Scan for the cell matching the given text and deliver its [x, y] coordinate at center. 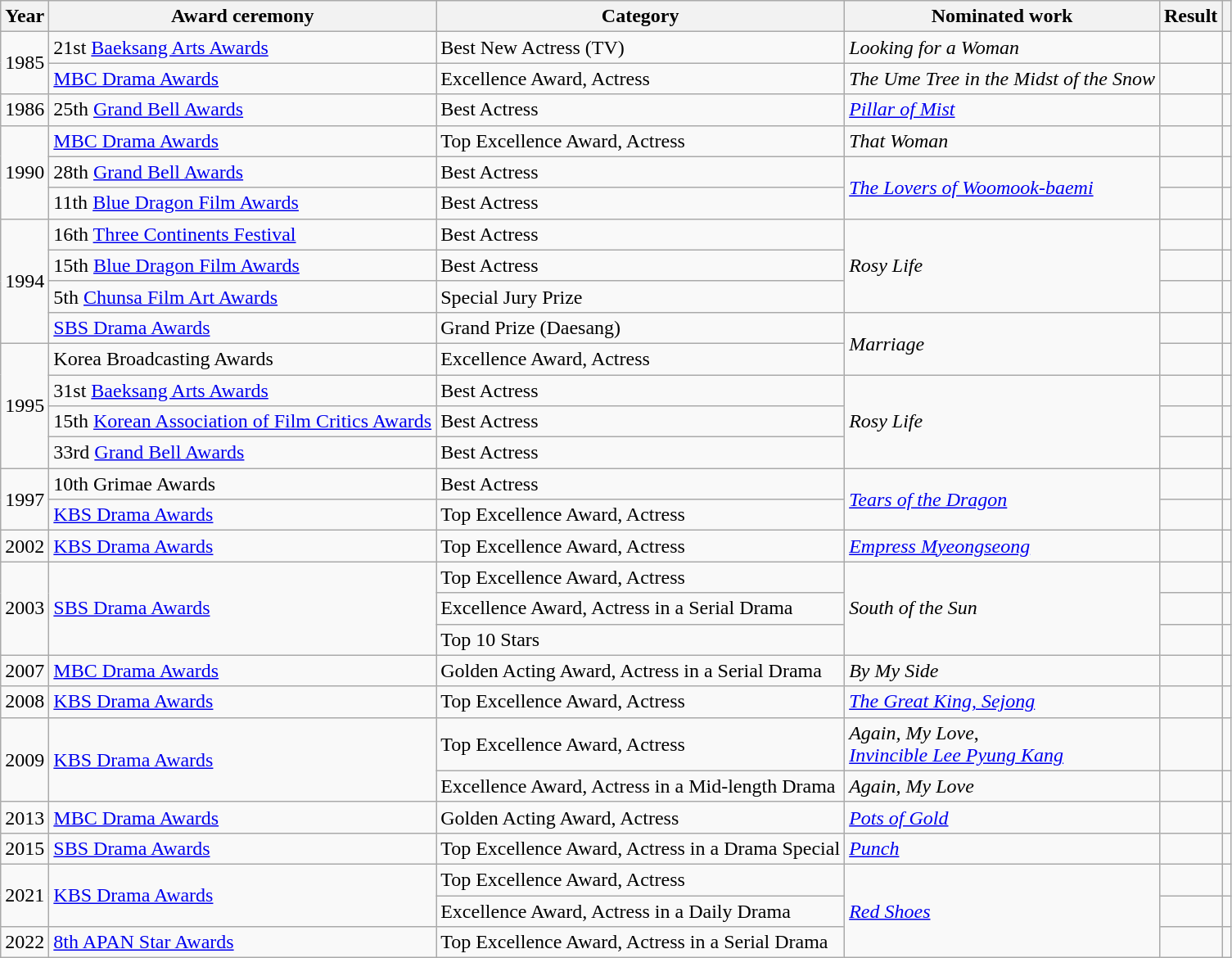
15th Korean Association of Film Critics Awards [242, 422]
2007 [25, 671]
31st Baeksang Arts Awards [242, 391]
Special Jury Prize [640, 296]
2008 [25, 702]
Top 10 Stars [640, 639]
1986 [25, 110]
2022 [25, 942]
Nominated work [1002, 16]
2013 [25, 817]
Tears of the Dragon [1002, 499]
1994 [25, 281]
28th Grand Bell Awards [242, 172]
Year [25, 16]
11th Blue Dragon Film Awards [242, 203]
16th Three Continents Festival [242, 234]
Pots of Gold [1002, 817]
Best New Actress (TV) [640, 47]
That Woman [1002, 141]
Again, My Love [1002, 786]
Grand Prize (Daesang) [640, 328]
South of the Sun [1002, 608]
Excellence Award, Actress in a Daily Drama [640, 911]
1995 [25, 405]
1997 [25, 499]
10th Grimae Awards [242, 484]
2003 [25, 608]
Result [1190, 16]
Excellence Award, Actress in a Mid-length Drama [640, 786]
8th APAN Star Awards [242, 942]
Korea Broadcasting Awards [242, 359]
Top Excellence Award, Actress in a Drama Special [640, 848]
Golden Acting Award, Actress [640, 817]
2009 [25, 760]
Golden Acting Award, Actress in a Serial Drama [640, 671]
Looking for a Woman [1002, 47]
Category [640, 16]
2021 [25, 895]
33rd Grand Bell Awards [242, 453]
The Great King, Sejong [1002, 702]
Empress Myeongseong [1002, 546]
The Lovers of Woomook-baemi [1002, 188]
25th Grand Bell Awards [242, 110]
1990 [25, 172]
By My Side [1002, 671]
Again, My Love, Invincible Lee Pyung Kang [1002, 743]
Excellence Award, Actress in a Serial Drama [640, 608]
2015 [25, 848]
5th Chunsa Film Art Awards [242, 296]
2002 [25, 546]
Pillar of Mist [1002, 110]
The Ume Tree in the Midst of the Snow [1002, 79]
Marriage [1002, 343]
Award ceremony [242, 16]
Red Shoes [1002, 911]
21st Baeksang Arts Awards [242, 47]
15th Blue Dragon Film Awards [242, 265]
Top Excellence Award, Actress in a Serial Drama [640, 942]
1985 [25, 63]
Punch [1002, 848]
